Find where the given text appears and provide that cell's center as (X, Y) coordinate. 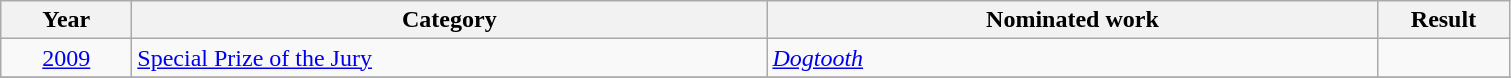
Special Prize of the Jury (450, 58)
Nominated work (1072, 20)
Category (450, 20)
2009 (66, 58)
Dogtooth (1072, 58)
Year (66, 20)
Result (1444, 20)
